Find where the given text appears and provide that cell's center as (x, y) coordinate. 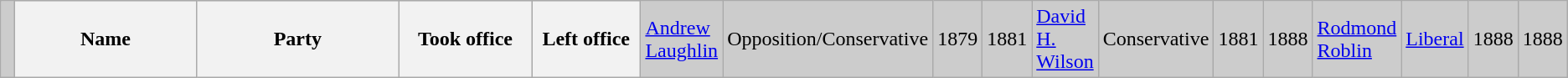
Party (297, 39)
David H. Wilson (1065, 39)
Conservative (1156, 39)
Left office (585, 39)
Opposition/Conservative (828, 39)
Took office (465, 39)
Rodmond Roblin (1357, 39)
Andrew Laughlin (682, 39)
1879 (958, 39)
Name (106, 39)
Liberal (1435, 39)
